Return the (x, y) coordinate for the center point of the cell that contains the specified text.  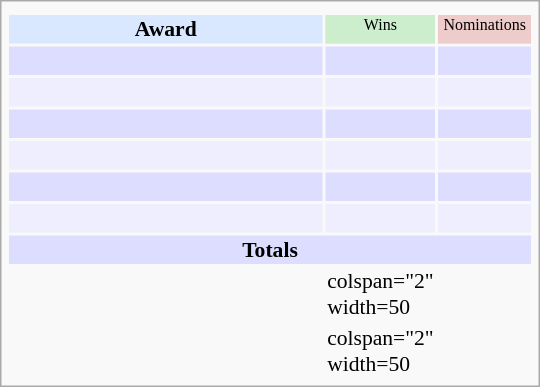
Totals (270, 249)
Wins (381, 29)
Award (166, 29)
Nominations (484, 29)
